Pinpoint the cell where the given text exists, returning its (X, Y) midpoint coordinate. 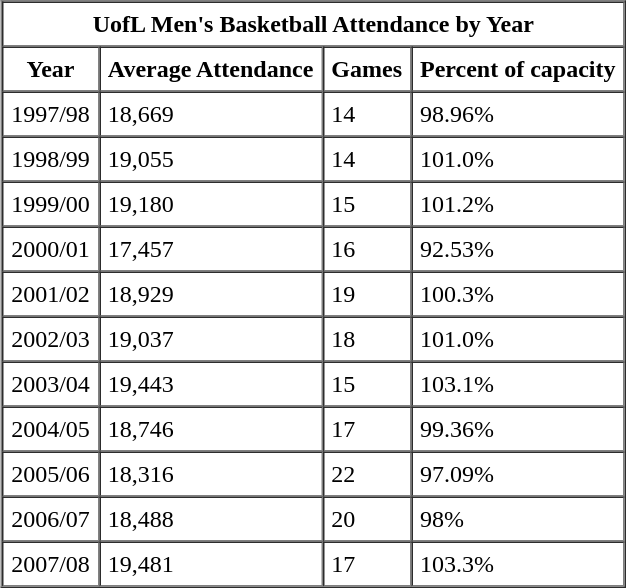
Percent of capacity (518, 68)
18 (366, 338)
18,316 (211, 474)
100.3% (518, 294)
2004/05 (50, 428)
2002/03 (50, 338)
20 (366, 518)
99.36% (518, 428)
92.53% (518, 248)
2003/04 (50, 384)
18,746 (211, 428)
UofL Men's Basketball Attendance by Year (313, 24)
1997/98 (50, 114)
103.3% (518, 564)
2000/01 (50, 248)
Year (50, 68)
103.1% (518, 384)
19,180 (211, 204)
2001/02 (50, 294)
16 (366, 248)
2005/06 (50, 474)
17,457 (211, 248)
1999/00 (50, 204)
Games (366, 68)
97.09% (518, 474)
19 (366, 294)
18,929 (211, 294)
101.2% (518, 204)
19,055 (211, 158)
1998/99 (50, 158)
2006/07 (50, 518)
19,037 (211, 338)
18,488 (211, 518)
98% (518, 518)
19,481 (211, 564)
18,669 (211, 114)
2007/08 (50, 564)
98.96% (518, 114)
19,443 (211, 384)
Average Attendance (211, 68)
22 (366, 474)
